Output the (X, Y) coordinate of the center of the cell containing the given text.  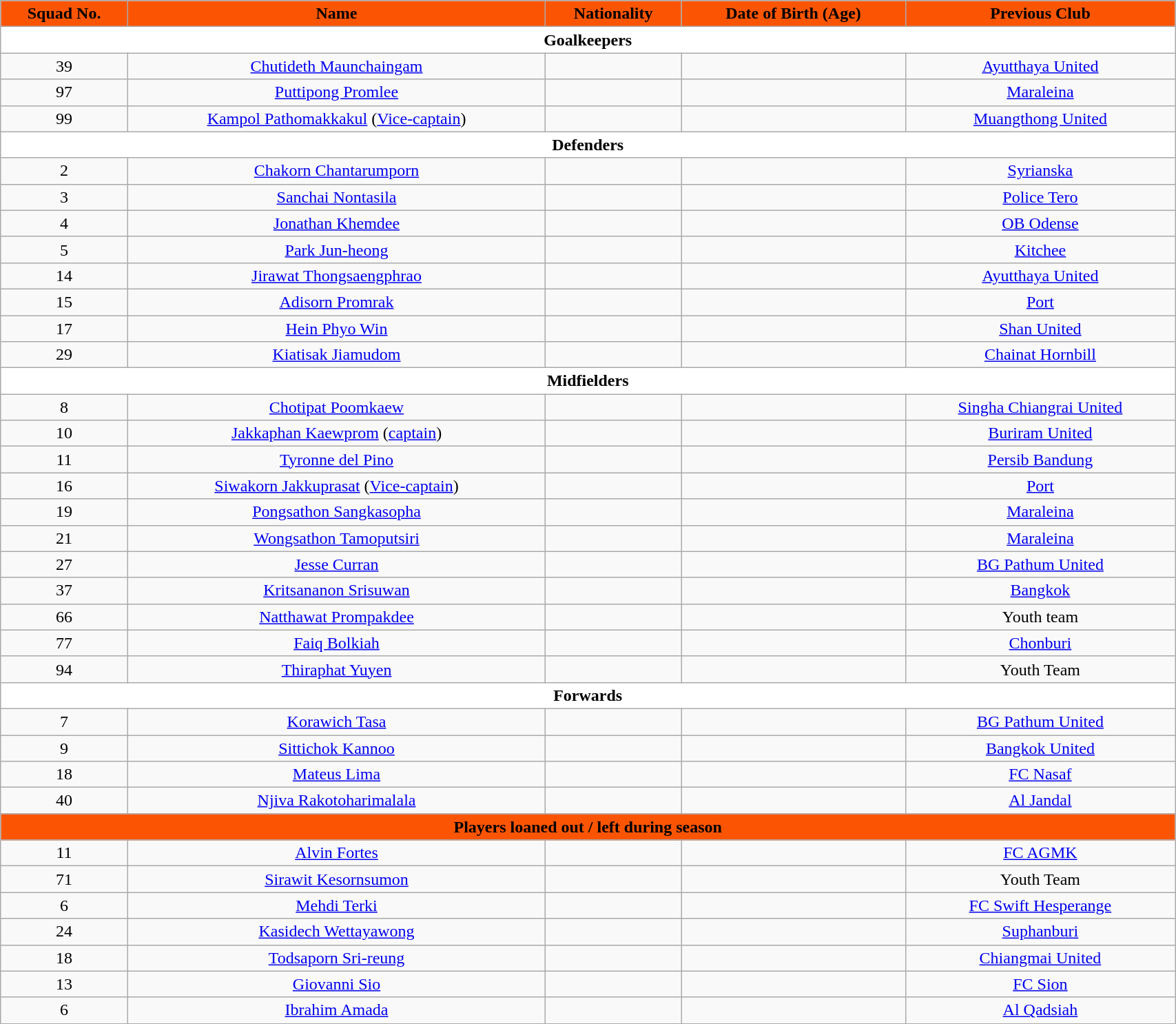
Todsaporn Sri-reung (336, 958)
14 (65, 276)
Buriram United (1040, 433)
Ibrahim Amada (336, 1010)
97 (65, 92)
77 (65, 643)
17 (65, 329)
Thiraphat Yuyen (336, 669)
10 (65, 433)
Bangkok (1040, 591)
Siwakorn Jakkuprasat (Vice-captain) (336, 486)
4 (65, 223)
Nationality (613, 14)
Previous Club (1040, 14)
Midfielders (588, 381)
Pongsathon Sangkasopha (336, 512)
Players loaned out / left during season (588, 827)
Sanchai Nontasila (336, 197)
FC Sion (1040, 984)
37 (65, 591)
21 (65, 538)
27 (65, 564)
40 (65, 801)
Tyronne del Pino (336, 460)
Kampol Pathomakkakul (Vice-captain) (336, 119)
Syrianska (1040, 171)
71 (65, 879)
Date of Birth (Age) (794, 14)
Chutideth Maunchaingam (336, 66)
Muangthong United (1040, 119)
FC AGMK (1040, 853)
Wongsathon Tamoputsiri (336, 538)
Youth team (1040, 617)
Puttipong Promlee (336, 92)
13 (65, 984)
Faiq Bolkiah (336, 643)
Mateus Lima (336, 775)
Shan United (1040, 329)
Mehdi Terki (336, 905)
66 (65, 617)
Natthawat Prompakdee (336, 617)
24 (65, 932)
Park Jun-heong (336, 249)
Police Tero (1040, 197)
3 (65, 197)
Jonathan Khemdee (336, 223)
5 (65, 249)
Jesse Curran (336, 564)
Sirawit Kesornsumon (336, 879)
Chiangmai United (1040, 958)
Chakorn Chantarumporn (336, 171)
Chonburi (1040, 643)
99 (65, 119)
Kritsananon Srisuwan (336, 591)
2 (65, 171)
Al Qadsiah (1040, 1010)
Name (336, 14)
Singha Chiangrai United (1040, 407)
FC Nasaf (1040, 775)
Goalkeepers (588, 40)
Sittichok Kannoo (336, 748)
Hein Phyo Win (336, 329)
Suphanburi (1040, 932)
Jirawat Thongsaengphrao (336, 276)
Defenders (588, 145)
94 (65, 669)
Squad No. (65, 14)
Jakkaphan Kaewprom (captain) (336, 433)
Adisorn Promrak (336, 302)
Chainat Hornbill (1040, 355)
Forwards (588, 695)
Persib Bandung (1040, 460)
29 (65, 355)
Alvin Fortes (336, 853)
Al Jandal (1040, 801)
Kasidech Wettayawong (336, 932)
FC Swift Hesperange (1040, 905)
Bangkok United (1040, 748)
16 (65, 486)
Njiva Rakotoharimalala (336, 801)
19 (65, 512)
Kiatisak Jiamudom (336, 355)
Giovanni Sio (336, 984)
Korawich Tasa (336, 721)
39 (65, 66)
15 (65, 302)
8 (65, 407)
7 (65, 721)
OB Odense (1040, 223)
Kitchee (1040, 249)
9 (65, 748)
Chotipat Poomkaew (336, 407)
